Scan for the cell matching the given text and deliver its (x, y) coordinate at center. 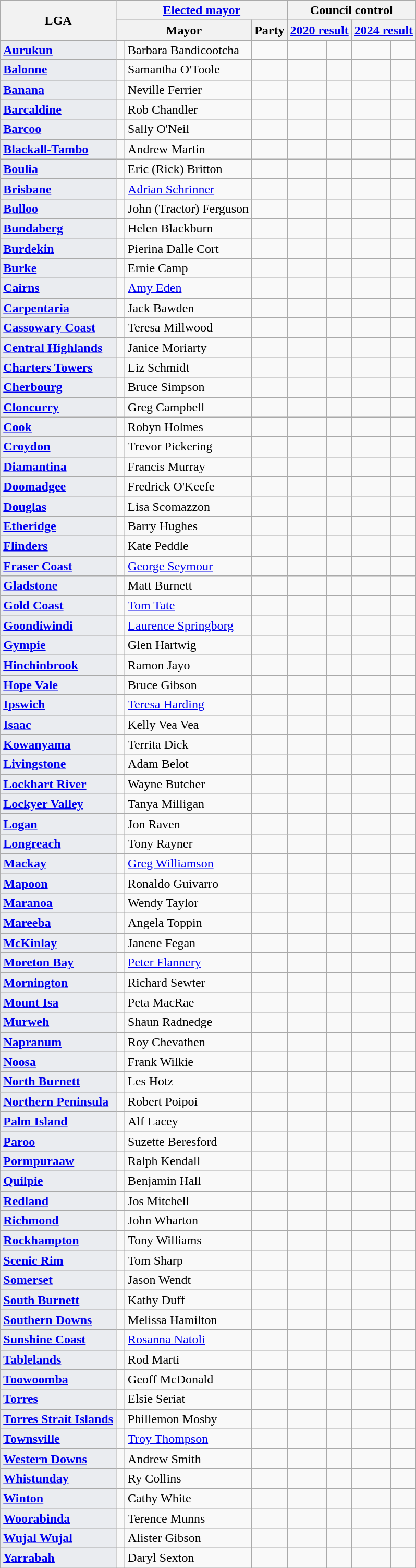
Sunshine Coast (58, 1340)
Maranoa (58, 903)
Douglas (58, 506)
Glen Hartwig (189, 645)
Mayor (184, 30)
Ipswich (58, 705)
Tony Rayner (189, 843)
Livingstone (58, 764)
Greg Campbell (189, 407)
Hope Vale (58, 685)
Pormpuraaw (58, 1161)
Isaac (58, 725)
Angela Toppin (189, 923)
Richard Sewter (189, 983)
George Seymour (189, 566)
Noosa (58, 1062)
Wendy Taylor (189, 903)
Northern Peninsula (58, 1101)
Carpentaria (58, 308)
Toowoomba (58, 1379)
Daryl Sexton (189, 1558)
Pierina Dalle Cort (189, 249)
Roy Chevathen (189, 1042)
Richmond (58, 1221)
Territa Dick (189, 744)
Ry Collins (189, 1478)
Lockyer Valley (58, 804)
Southern Downs (58, 1320)
Logan (58, 824)
Wayne Butcher (189, 784)
Suzette Beresford (189, 1141)
Troy Thompson (189, 1439)
Melissa Hamilton (189, 1320)
Tom Sharp (189, 1260)
Barbara Bandicootcha (189, 50)
Rockhampton (58, 1241)
Rob Chandler (189, 109)
Mount Isa (58, 1002)
John (Tractor) Ferguson (189, 209)
Neville Ferrier (189, 90)
Torres (58, 1399)
Frank Wilkie (189, 1062)
Cathy White (189, 1498)
North Burnett (58, 1082)
Greg Williamson (189, 863)
Doomadgee (58, 486)
Murweh (58, 1022)
South Burnett (58, 1300)
Palm Island (58, 1121)
Adam Belot (189, 764)
Jon Raven (189, 824)
Andrew Smith (189, 1459)
Longreach (58, 843)
Shaun Radnedge (189, 1022)
Brisbane (58, 189)
Fraser Coast (58, 566)
Robyn Holmes (189, 427)
Mareeba (58, 923)
McKinlay (58, 943)
Gold Coast (58, 606)
Jos Mitchell (189, 1200)
Mapoon (58, 884)
Townsville (58, 1439)
Cassowary Coast (58, 328)
Cherbourg (58, 387)
Blackall-Tambo (58, 149)
Bruce Gibson (189, 685)
2020 result (319, 30)
Goondiwindi (58, 626)
Terence Munns (189, 1518)
Rod Marti (189, 1359)
2024 result (384, 30)
Elsie Seriat (189, 1399)
Kathy Duff (189, 1300)
Teresa Harding (189, 705)
John Wharton (189, 1221)
Andrew Martin (189, 149)
Tablelands (58, 1359)
Gympie (58, 645)
Amy Eden (189, 288)
Teresa Millwood (189, 328)
Hinchinbrook (58, 665)
Sally O'Neil (189, 129)
Wujal Wujal (58, 1538)
Cairns (58, 288)
Geoff McDonald (189, 1379)
Etheridge (58, 526)
Jason Wendt (189, 1280)
Charters Towers (58, 367)
Adrian Schrinner (189, 189)
Banana (58, 90)
Benjamin Hall (189, 1181)
Scenic Rim (58, 1260)
Rosanna Natoli (189, 1340)
Lockhart River (58, 784)
Peta MacRae (189, 1002)
Alister Gibson (189, 1538)
Peter Flannery (189, 963)
Somerset (58, 1280)
Torres Strait Islands (58, 1419)
LGA (58, 20)
Kelly Vea Vea (189, 725)
Napranum (58, 1042)
Boulia (58, 169)
Les Hotz (189, 1082)
Aurukun (58, 50)
Diamantina (58, 467)
Croydon (58, 447)
Paroo (58, 1141)
Barry Hughes (189, 526)
Burdekin (58, 249)
Flinders (58, 546)
Mornington (58, 983)
Jack Bawden (189, 308)
Liz Schmidt (189, 367)
Moreton Bay (58, 963)
Phillemon Mosby (189, 1419)
Party (270, 30)
Ronaldo Guivarro (189, 884)
Tom Tate (189, 606)
Redland (58, 1200)
Barcoo (58, 129)
Tanya Milligan (189, 804)
Kate Peddle (189, 546)
Ernie Camp (189, 268)
Council control (351, 10)
Elected mayor (202, 10)
Janene Fegan (189, 943)
Laurence Springborg (189, 626)
Janice Moriarty (189, 348)
Trevor Pickering (189, 447)
Balonne (58, 70)
Western Downs (58, 1459)
Lisa Scomazzon (189, 506)
Bruce Simpson (189, 387)
Whistunday (58, 1478)
Barcaldine (58, 109)
Bulloo (58, 209)
Helen Blackburn (189, 228)
Central Highlands (58, 348)
Cook (58, 427)
Quilpie (58, 1181)
Woorabinda (58, 1518)
Alf Lacey (189, 1121)
Tony Williams (189, 1241)
Cloncurry (58, 407)
Robert Poipoi (189, 1101)
Yarrabah (58, 1558)
Ralph Kendall (189, 1161)
Francis Murray (189, 467)
Ramon Jayo (189, 665)
Eric (Rick) Britton (189, 169)
Matt Burnett (189, 586)
Burke (58, 268)
Bundaberg (58, 228)
Kowanyama (58, 744)
Mackay (58, 863)
Winton (58, 1498)
Fredrick O'Keefe (189, 486)
Samantha O'Toole (189, 70)
Gladstone (58, 586)
